For the text-containing cell, return its midpoint in (x, y) coordinate format. 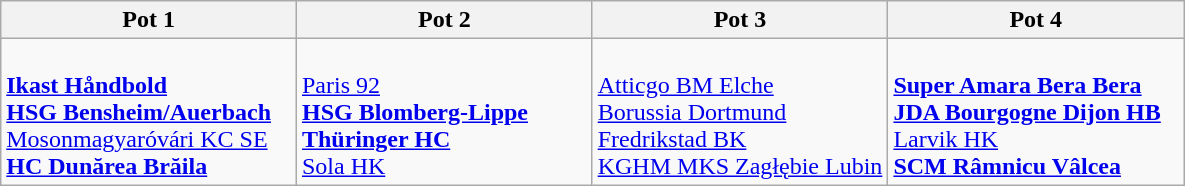
Pot 1 (149, 20)
Ikast Håndbold HSG Bensheim/Auerbach Mosonmagyaróvári KC SE HC Dunărea Brăila (149, 112)
Paris 92 HSG Blomberg-Lippe Thüringer HC Sola HK (444, 112)
Super Amara Bera Bera JDA Bourgogne Dijon HB Larvik HK SCM Râmnicu Vâlcea (1036, 112)
Pot 3 (740, 20)
Atticgo BM Elche Borussia Dortmund Fredrikstad BK KGHM MKS Zagłębie Lubin (740, 112)
Pot 2 (444, 20)
Pot 4 (1036, 20)
